Scan for the cell matching the given text and deliver its (X, Y) coordinate at center. 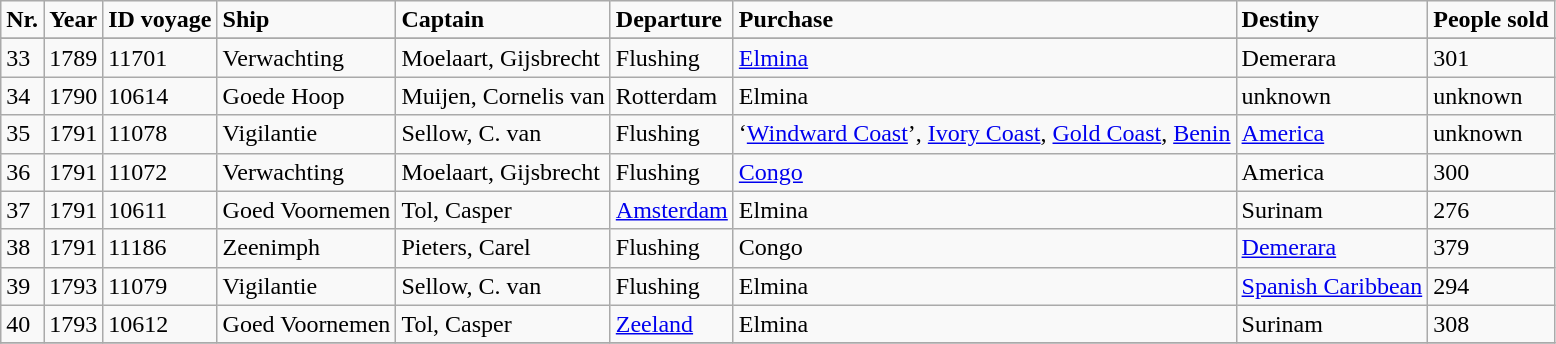
294 (1491, 286)
37 (22, 210)
People sold (1491, 20)
Departure (672, 20)
11186 (160, 248)
301 (1491, 58)
Year (74, 20)
Pieters, Carel (503, 248)
Spanish Caribbean (1332, 286)
39 (22, 286)
38 (22, 248)
Nr. (22, 20)
11078 (160, 134)
Zeenimph (306, 248)
Ship (306, 20)
Zeeland (672, 324)
40 (22, 324)
Amsterdam (672, 210)
1790 (74, 96)
10612 (160, 324)
11079 (160, 286)
36 (22, 172)
Rotterdam (672, 96)
10611 (160, 210)
Muijen, Cornelis van (503, 96)
‘Windward Coast’, Ivory Coast, Gold Coast, Benin (984, 134)
Captain (503, 20)
308 (1491, 324)
Destiny (1332, 20)
300 (1491, 172)
11072 (160, 172)
34 (22, 96)
379 (1491, 248)
11701 (160, 58)
276 (1491, 210)
35 (22, 134)
ID voyage (160, 20)
1789 (74, 58)
Goede Hoop (306, 96)
Purchase (984, 20)
33 (22, 58)
10614 (160, 96)
